Scan for the cell matching the given text and deliver its [X, Y] coordinate at center. 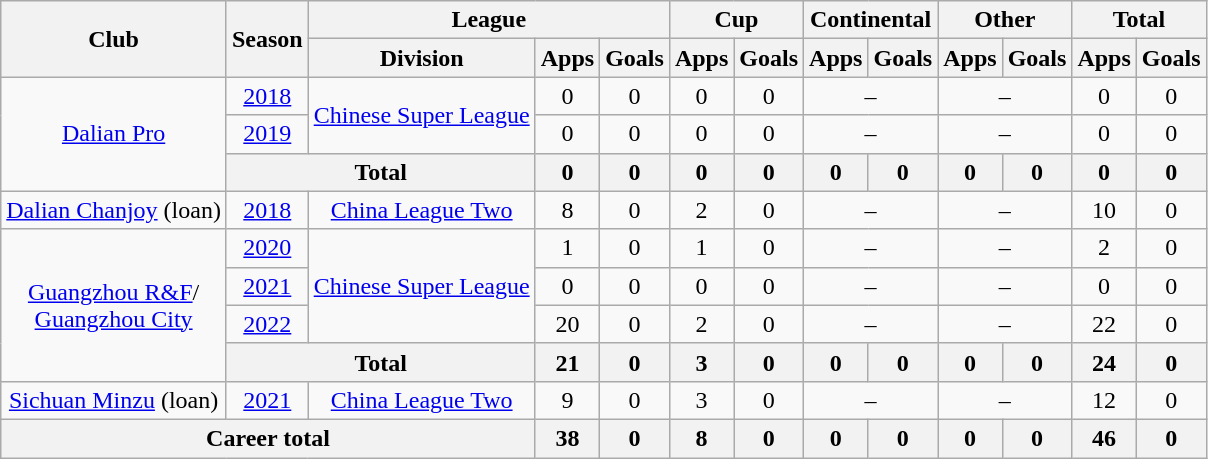
Club [114, 39]
12 [1104, 400]
Season [267, 39]
2020 [267, 248]
Cup [736, 20]
Guangzhou R&F/ Guangzhou City [114, 305]
2019 [267, 134]
Other [1005, 20]
Dalian Pro [114, 134]
Dalian Chanjoy (loan) [114, 210]
46 [1104, 438]
21 [567, 362]
22 [1104, 324]
10 [1104, 210]
2022 [267, 324]
20 [567, 324]
38 [567, 438]
Sichuan Minzu (loan) [114, 400]
Continental [871, 20]
24 [1104, 362]
Career total [268, 438]
9 [567, 400]
League [488, 20]
Division [422, 58]
